Scan for the cell matching the given text and deliver its [x, y] coordinate at center. 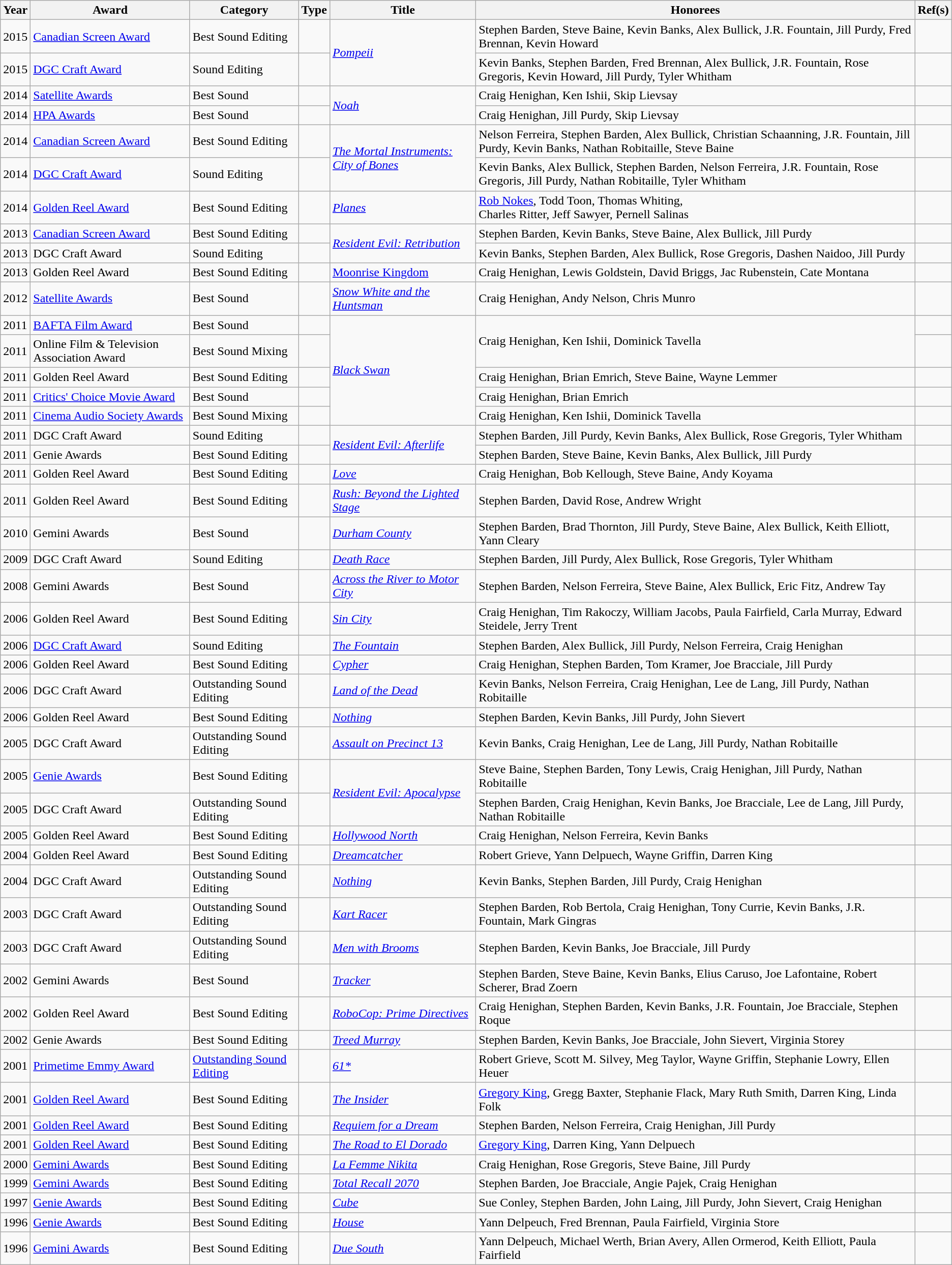
2010 [15, 533]
Craig Henighan, Andy Nelson, Chris Munro [696, 298]
2008 [15, 586]
Across the River to Motor City [403, 586]
The Road to El Dorado [403, 1144]
Resident Evil: Apocalypse [403, 793]
Black Swan [403, 370]
Stephen Barden, Jill Purdy, Kevin Banks, Alex Bullick, Rose Gregoris, Tyler Whitham [696, 435]
Yann Delpeuch, Fred Brennan, Paula Fairfield, Virginia Store [696, 1222]
2000 [15, 1164]
The Mortal Instruments: City of Bones [403, 158]
Snow White and the Huntsman [403, 298]
The Fountain [403, 645]
Stephen Barden, Kevin Banks, Steve Baine, Alex Bullick, Jill Purdy [696, 233]
Due South [403, 1248]
Primetime Emmy Award [110, 1066]
Craig Henighan, Rose Gregoris, Steve Baine, Jill Purdy [696, 1164]
Requiem for a Dream [403, 1125]
Nelson Ferreira, Stephen Barden, Alex Bullick, Christian Schaanning, J.R. Fountain, Jill Purdy, Kevin Banks, Nathan Robitaille, Steve Baine [696, 141]
Rush: Beyond the Lighted Stage [403, 501]
Steve Baine, Stephen Barden, Tony Lewis, Craig Henighan, Jill Purdy, Nathan Robitaille [696, 776]
HPA Awards [110, 115]
Craig Henighan, Ken Ishii, Skip Lievsay [696, 96]
The Insider [403, 1099]
Kevin Banks, Stephen Barden, Jill Purdy, Craig Henighan [696, 881]
Craig Henighan, Stephen Barden, Kevin Banks, J.R. Fountain, Joe Bracciale, Stephen Roque [696, 1013]
Type [314, 10]
61* [403, 1066]
Stephen Barden, Steve Baine, Kevin Banks, Alex Bullick, Jill Purdy [696, 455]
Robert Grieve, Yann Delpuech, Wayne Griffin, Darren King [696, 855]
Moonrise Kingdom [403, 272]
Durham County [403, 533]
Cube [403, 1203]
Kevin Banks, Nelson Ferreira, Craig Henighan, Lee de Lang, Jill Purdy, Nathan Robitaille [696, 691]
Cypher [403, 664]
Craig Henighan, Brian Emrich, Steve Baine, Wayne Lemmer [696, 377]
Resident Evil: Retribution [403, 243]
Sue Conley, Stephen Barden, John Laing, Jill Purdy, John Sievert, Craig Henighan [696, 1203]
Stephen Barden, David Rose, Andrew Wright [696, 501]
Ref(s) [933, 10]
Stephen Barden, Brad Thornton, Jill Purdy, Steve Baine, Alex Bullick, Keith Elliott, Yann Cleary [696, 533]
Critics' Choice Movie Award [110, 397]
Hollywood North [403, 836]
Stephen Barden, Kevin Banks, Joe Bracciale, Jill Purdy [696, 947]
Online Film & Television Association Award [110, 351]
Yann Delpeuch, Michael Werth, Brian Avery, Allen Ormerod, Keith Elliott, Paula Fairfield [696, 1248]
1999 [15, 1184]
Honorees [696, 10]
Craig Henighan, Tim Rakoczy, William Jacobs, Paula Fairfield, Carla Murray, Edward Steidele, Jerry Trent [696, 619]
Stephen Barden, Nelson Ferreira, Craig Henighan, Jill Purdy [696, 1125]
Craig Henighan, Nelson Ferreira, Kevin Banks [696, 836]
Robert Grieve, Scott M. Silvey, Meg Taylor, Wayne Griffin, Stephanie Lowry, Ellen Heuer [696, 1066]
Kart Racer [403, 915]
Stephen Barden, Jill Purdy, Alex Bullick, Rose Gregoris, Tyler Whitham [696, 560]
Dreamcatcher [403, 855]
Year [15, 10]
BAFTA Film Award [110, 325]
Sin City [403, 619]
Cinema Audio Society Awards [110, 416]
Craig Henighan, Jill Purdy, Skip Lievsay [696, 115]
Stephen Barden, Kevin Banks, Joe Bracciale, John Sievert, Virginia Storey [696, 1040]
Award [110, 10]
Land of the Dead [403, 691]
Love [403, 474]
Kevin Banks, Stephen Barden, Alex Bullick, Rose Gregoris, Dashen Naidoo, Jill Purdy [696, 253]
Resident Evil: Afterlife [403, 445]
Pompeii [403, 53]
Craig Henighan, Bob Kellough, Steve Baine, Andy Koyama [696, 474]
RoboCop: Prime Directives [403, 1013]
Stephen Barden, Steve Baine, Kevin Banks, Elius Caruso, Joe Lafontaine, Robert Scherer, Brad Zoern [696, 981]
Men with Brooms [403, 947]
Kevin Banks, Stephen Barden, Fred Brennan, Alex Bullick, J.R. Fountain, Rose Gregoris, Kevin Howard, Jill Purdy, Tyler Whitham [696, 69]
Stephen Barden, Alex Bullick, Jill Purdy, Nelson Ferreira, Craig Henighan [696, 645]
1997 [15, 1203]
Kevin Banks, Craig Henighan, Lee de Lang, Jill Purdy, Nathan Robitaille [696, 744]
Planes [403, 208]
House [403, 1222]
Assault on Precinct 13 [403, 744]
Stephen Barden, Craig Henighan, Kevin Banks, Joe Bracciale, Lee de Lang, Jill Purdy, Nathan Robitaille [696, 810]
Craig Henighan, Brian Emrich [696, 397]
Kevin Banks, Alex Bullick, Stephen Barden, Nelson Ferreira, J.R. Fountain, Rose Gregoris, Jill Purdy, Nathan Robitaille, Tyler Whitham [696, 174]
Stephen Barden, Rob Bertola, Craig Henighan, Tony Currie, Kevin Banks, J.R. Fountain, Mark Gingras [696, 915]
Craig Henighan, Lewis Goldstein, David Briggs, Jac Rubenstein, Cate Montana [696, 272]
Total Recall 2070 [403, 1184]
Stephen Barden, Nelson Ferreira, Steve Baine, Alex Bullick, Eric Fitz, Andrew Tay [696, 586]
Death Race [403, 560]
Treed Murray [403, 1040]
Title [403, 10]
Noah [403, 105]
Stephen Barden, Joe Bracciale, Angie Pajek, Craig Henighan [696, 1184]
Stephen Barden, Steve Baine, Kevin Banks, Alex Bullick, J.R. Fountain, Jill Purdy, Fred Brennan, Kevin Howard [696, 37]
Stephen Barden, Kevin Banks, Jill Purdy, John Sievert [696, 717]
2012 [15, 298]
Rob Nokes, Todd Toon, Thomas Whiting, Charles Ritter, Jeff Sawyer, Pernell Salinas [696, 208]
Tracker [403, 981]
Gregory King, Darren King, Yann Delpuech [696, 1144]
Craig Henighan, Stephen Barden, Tom Kramer, Joe Bracciale, Jill Purdy [696, 664]
Gregory King, Gregg Baxter, Stephanie Flack, Mary Ruth Smith, Darren King, Linda Folk [696, 1099]
2009 [15, 560]
La Femme Nikita [403, 1164]
Category [244, 10]
